Pinpoint the cell where the given text exists, returning its [x, y] midpoint coordinate. 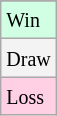
Win [28, 20]
Draw [28, 58]
Loss [28, 96]
